Provide the (X, Y) coordinate of the cell's center where the given text is located.  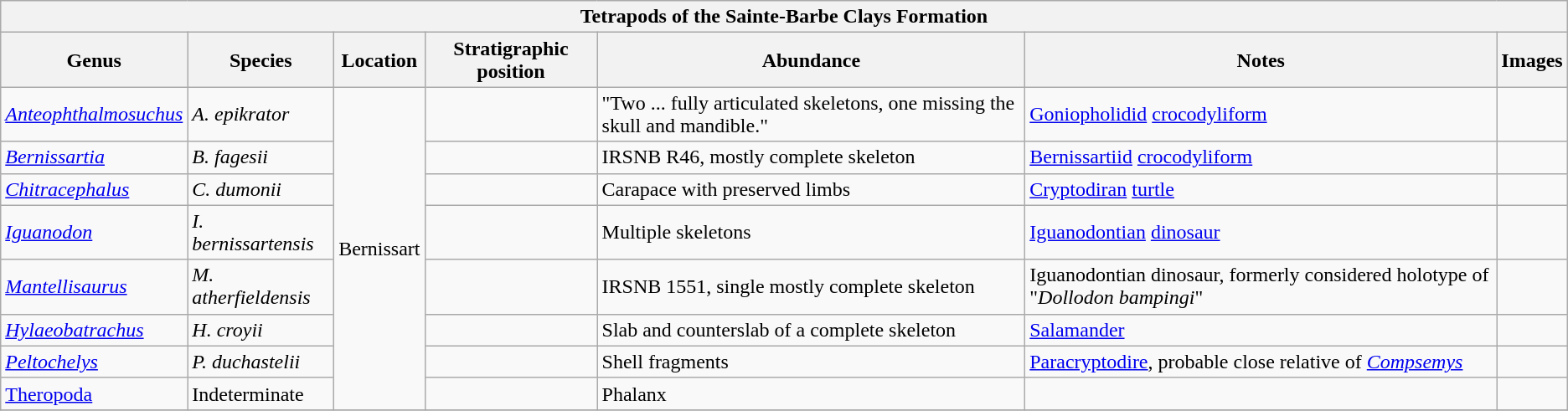
Stratigraphic position (511, 60)
I. bernissartensis (261, 233)
Species (261, 60)
B. fagesii (261, 157)
Bernissart (379, 249)
Cryptodiran turtle (1261, 189)
Iguanodon (94, 233)
A. epikrator (261, 114)
Tetrapods of the Sainte-Barbe Clays Formation (784, 17)
Genus (94, 60)
Paracryptodire, probable close relative of Compsemys (1261, 362)
Location (379, 60)
Shell fragments (811, 362)
Bernissartia (94, 157)
IRSNB 1551, single mostly complete skeleton (811, 286)
Slab and counterslab of a complete skeleton (811, 330)
Salamander (1261, 330)
Iguanodontian dinosaur, formerly considered holotype of "Dollodon bampingi" (1261, 286)
C. dumonii (261, 189)
Multiple skeletons (811, 233)
"Two ... fully articulated skeletons, one missing the skull and mandible." (811, 114)
Peltochelys (94, 362)
Chitracephalus (94, 189)
Phalanx (811, 393)
Anteophthalmosuchus (94, 114)
H. croyii (261, 330)
Mantellisaurus (94, 286)
M. atherfieldensis (261, 286)
Abundance (811, 60)
Images (1532, 60)
Carapace with preserved limbs (811, 189)
Notes (1261, 60)
Bernissartiid crocodyliform (1261, 157)
Hylaeobatrachus (94, 330)
Indeterminate (261, 393)
IRSNB R46, mostly complete skeleton (811, 157)
Iguanodontian dinosaur (1261, 233)
Theropoda (94, 393)
P. duchastelii (261, 362)
Goniopholidid crocodyliform (1261, 114)
